Output the [X, Y] coordinate of the center of the cell containing the given text.  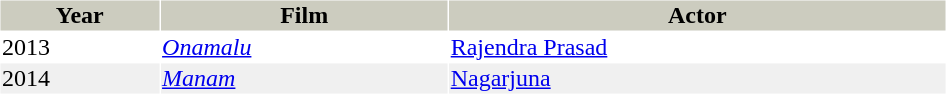
Year [80, 15]
Actor [697, 15]
Onamalu [304, 47]
Manam [304, 79]
2013 [80, 47]
Rajendra Prasad [697, 47]
Film [304, 15]
Nagarjuna [697, 79]
2014 [80, 79]
